Find where the given text appears and provide that cell's center as [X, Y] coordinate. 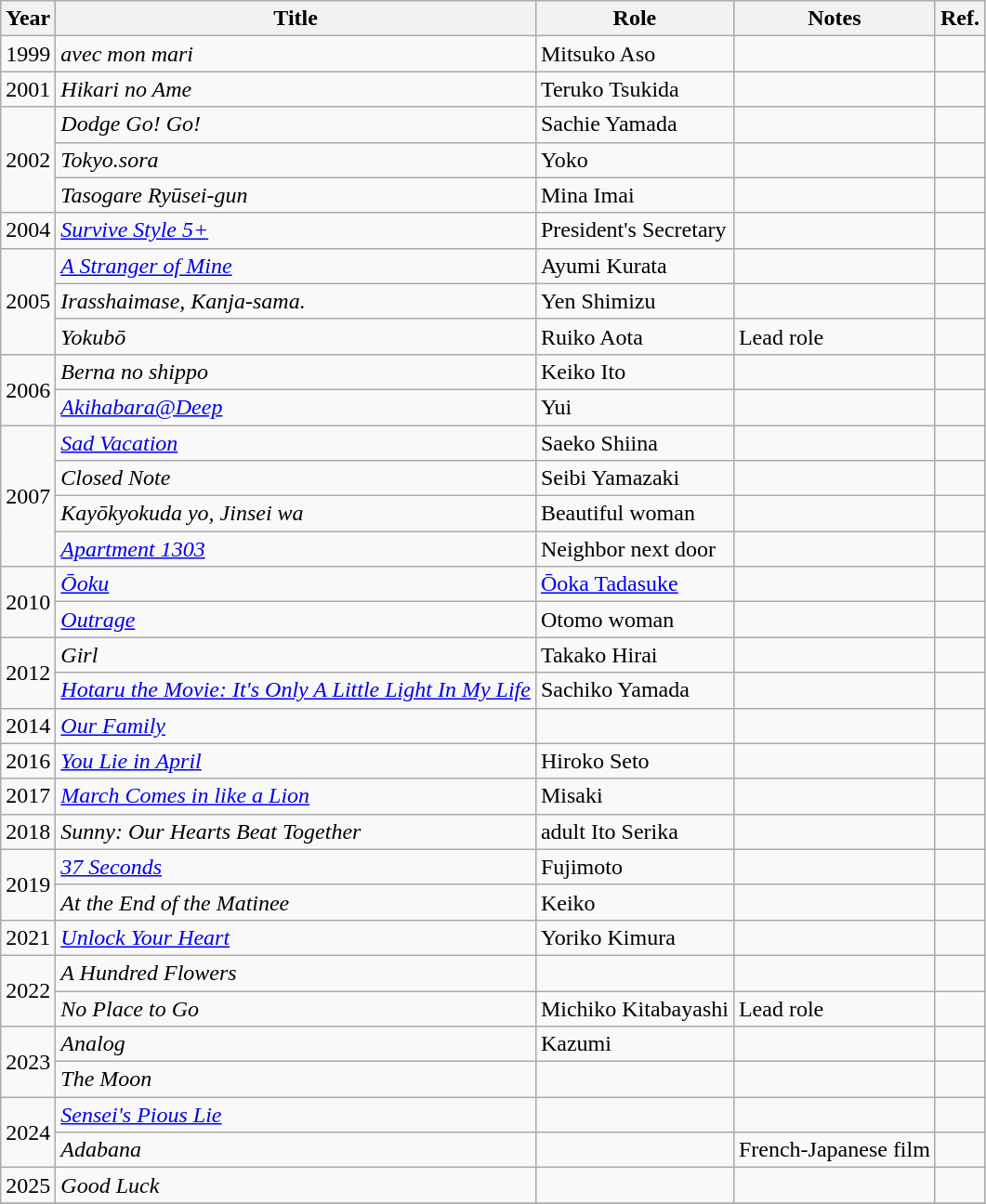
2021 [28, 937]
Takako Hirai [634, 655]
Michiko Kitabayashi [634, 1008]
Sensei's Pious Lie [296, 1115]
Irasshaimase, Kanja-sama. [296, 301]
Misaki [634, 796]
A Stranger of Mine [296, 266]
Keiko [634, 902]
adult Ito Serika [634, 831]
2004 [28, 230]
Role [634, 19]
Our Family [296, 726]
Tasogare Ryūsei-gun [296, 195]
Girl [296, 655]
President's Secretary [634, 230]
2002 [28, 160]
Yoko [634, 160]
Beautiful woman [634, 514]
French-Japanese film [835, 1150]
2022 [28, 990]
Yui [634, 407]
Mina Imai [634, 195]
Notes [835, 19]
Ruiko Aota [634, 336]
Dodge Go! Go! [296, 124]
Ayumi Kurata [634, 266]
At the End of the Matinee [296, 902]
March Comes in like a Lion [296, 796]
Unlock Your Heart [296, 937]
The Moon [296, 1080]
Kazumi [634, 1044]
Year [28, 19]
Sachiko Yamada [634, 690]
No Place to Go [296, 1008]
2012 [28, 673]
Hiroko Seto [634, 761]
2018 [28, 831]
Teruko Tsukida [634, 89]
avec mon mari [296, 54]
Seibi Yamazaki [634, 478]
Apartment 1303 [296, 549]
2024 [28, 1132]
Title [296, 19]
Ōoka Tadasuke [634, 584]
1999 [28, 54]
2005 [28, 301]
2023 [28, 1062]
Hotaru the Movie: It's Only A Little Light In My Life [296, 690]
2016 [28, 761]
Yokubō [296, 336]
Tokyo.sora [296, 160]
2019 [28, 884]
2006 [28, 389]
Sachie Yamada [634, 124]
Saeko Shiina [634, 443]
Good Luck [296, 1185]
2007 [28, 496]
Berna no shippo [296, 372]
Analog [296, 1044]
37 Seconds [296, 867]
Yen Shimizu [634, 301]
Otomo woman [634, 620]
Sad Vacation [296, 443]
Neighbor next door [634, 549]
You Lie in April [296, 761]
Hikari no Ame [296, 89]
Fujimoto [634, 867]
2025 [28, 1185]
Sunny: Our Hearts Beat Together [296, 831]
2001 [28, 89]
A Hundred Flowers [296, 973]
Adabana [296, 1150]
2010 [28, 602]
Closed Note [296, 478]
Keiko Ito [634, 372]
Survive Style 5+ [296, 230]
Akihabara@Deep [296, 407]
Ref. [959, 19]
2017 [28, 796]
Outrage [296, 620]
Kayōkyokuda yo, Jinsei wa [296, 514]
2014 [28, 726]
Ōoku [296, 584]
Mitsuko Aso [634, 54]
Yoriko Kimura [634, 937]
